Search for the cell housing the specified text and yield its [X, Y] center coordinate. 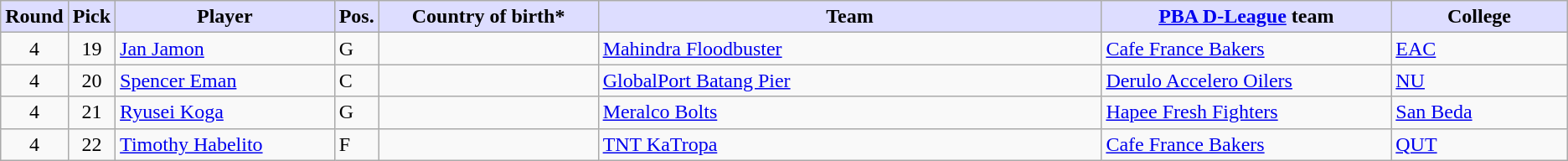
College [1479, 17]
Round [34, 17]
Pos. [357, 17]
Ryusei Koga [225, 112]
Mahindra Floodbuster [849, 49]
Derulo Accelero Oilers [1246, 80]
C [357, 80]
Pick [91, 17]
Jan Jamon [225, 49]
Country of birth* [488, 17]
Timothy Habelito [225, 144]
F [357, 144]
TNT KaTropa [849, 144]
Hapee Fresh Fighters [1246, 112]
GlobalPort Batang Pier [849, 80]
NU [1479, 80]
Spencer Eman [225, 80]
EAC [1479, 49]
PBA D-League team [1246, 17]
San Beda [1479, 112]
Player [225, 17]
21 [91, 112]
19 [91, 49]
QUT [1479, 144]
Team [849, 17]
20 [91, 80]
22 [91, 144]
Meralco Bolts [849, 112]
